Search for the cell housing the specified text and yield its (X, Y) center coordinate. 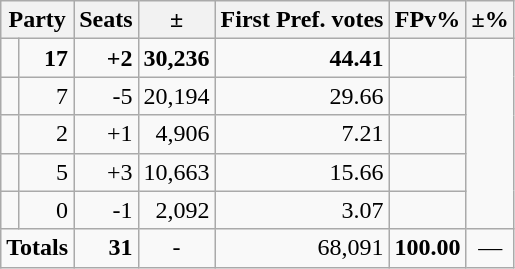
2,092 (176, 210)
17 (46, 58)
10,663 (176, 172)
3.07 (302, 210)
4,906 (176, 134)
29.66 (302, 96)
First Pref. votes (302, 20)
2 (46, 134)
- (176, 248)
Party (38, 20)
FPv% (428, 20)
+3 (106, 172)
30,236 (176, 58)
± (176, 20)
5 (46, 172)
0 (46, 210)
Totals (38, 248)
7.21 (302, 134)
20,194 (176, 96)
-5 (106, 96)
-1 (106, 210)
44.41 (302, 58)
Seats (106, 20)
+2 (106, 58)
7 (46, 96)
±% (490, 20)
31 (106, 248)
100.00 (428, 248)
15.66 (302, 172)
68,091 (302, 248)
+1 (106, 134)
— (490, 248)
